Search for the cell housing the specified text and yield its [x, y] center coordinate. 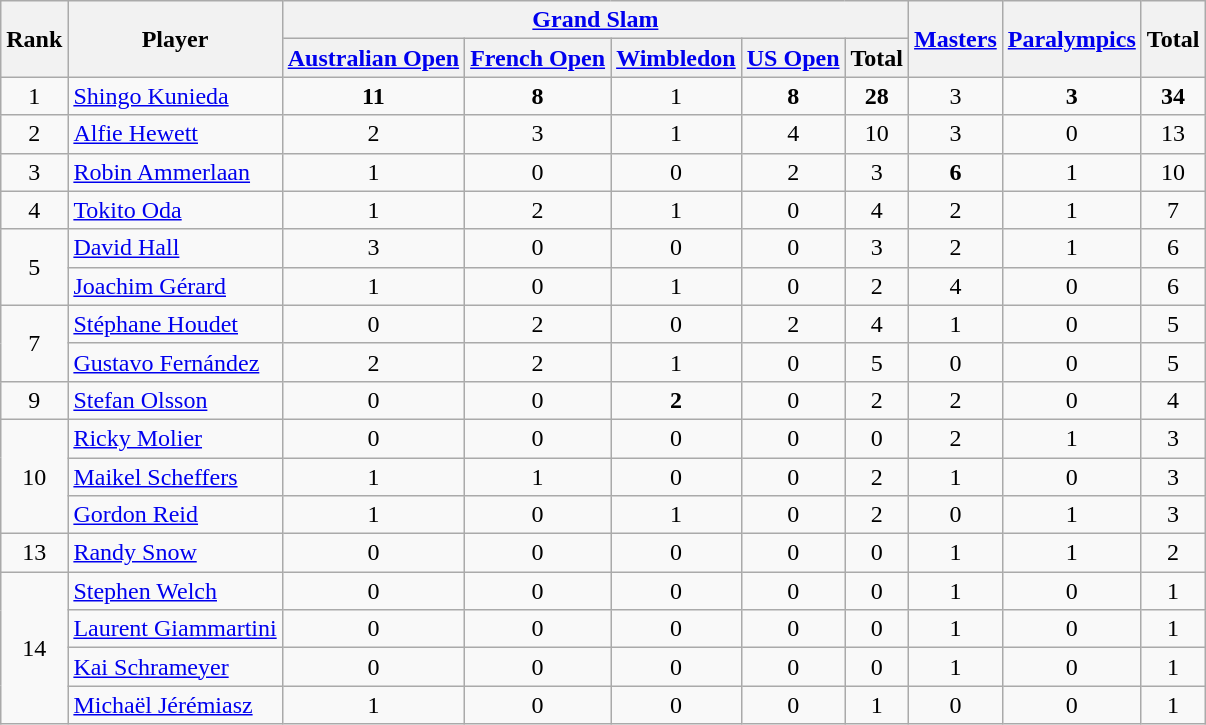
Australian Open [373, 58]
Stephen Welch [175, 591]
34 [1173, 96]
Masters [956, 39]
French Open [538, 58]
Tokito Oda [175, 210]
Michaël Jérémiasz [175, 705]
Gordon Reid [175, 515]
Stefan Olsson [175, 400]
US Open [793, 58]
Randy Snow [175, 553]
Paralympics [1072, 39]
Ricky Molier [175, 438]
14 [34, 648]
Kai Schrameyer [175, 667]
9 [34, 400]
Alfie Hewett [175, 134]
Wimbledon [676, 58]
Robin Ammerlaan [175, 172]
Gustavo Fernández [175, 362]
David Hall [175, 248]
Laurent Giammartini [175, 629]
Player [175, 39]
Joachim Gérard [175, 286]
Grand Slam [595, 20]
Stéphane Houdet [175, 324]
28 [877, 96]
Shingo Kunieda [175, 96]
11 [373, 96]
Maikel Scheffers [175, 477]
Rank [34, 39]
